Identify which cell holds the provided text, then report its [X, Y] central coordinate. 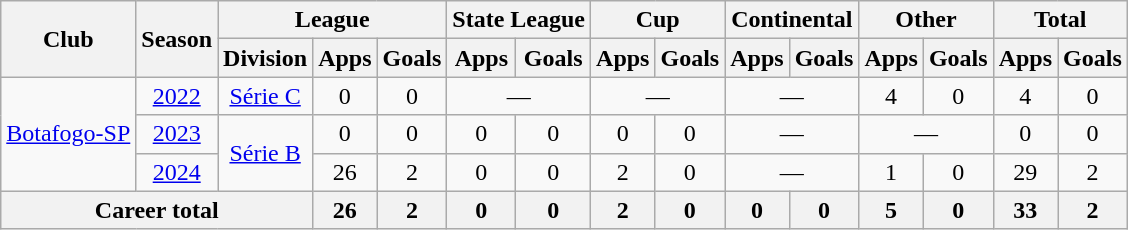
33 [1025, 210]
Club [68, 39]
Season [177, 39]
Division [266, 58]
State League [519, 20]
Série B [266, 153]
5 [891, 210]
Botafogo-SP [68, 134]
1 [891, 172]
Continental [792, 20]
Cup [658, 20]
Total [1060, 20]
29 [1025, 172]
League [332, 20]
Other [926, 20]
2024 [177, 172]
Série C [266, 96]
2023 [177, 134]
2022 [177, 96]
Career total [157, 210]
